Return the [x, y] coordinate for the center point of the cell that contains the specified text.  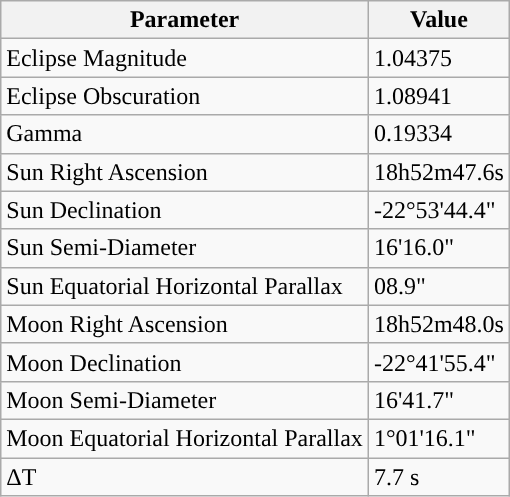
1°01'16.1" [438, 438]
Sun Right Ascension [185, 172]
Sun Semi-Diameter [185, 248]
-22°41'55.4" [438, 362]
Moon Semi-Diameter [185, 400]
Moon Right Ascension [185, 324]
Sun Declination [185, 210]
18h52m47.6s [438, 172]
Value [438, 20]
Moon Declination [185, 362]
0.19334 [438, 134]
18h52m48.0s [438, 324]
7.7 s [438, 477]
Moon Equatorial Horizontal Parallax [185, 438]
1.08941 [438, 96]
Sun Equatorial Horizontal Parallax [185, 286]
16'16.0" [438, 248]
ΔT [185, 477]
-22°53'44.4" [438, 210]
Eclipse Obscuration [185, 96]
08.9" [438, 286]
Gamma [185, 134]
16'41.7" [438, 400]
1.04375 [438, 58]
Parameter [185, 20]
Eclipse Magnitude [185, 58]
